For the text-containing cell, return its midpoint in [X, Y] coordinate format. 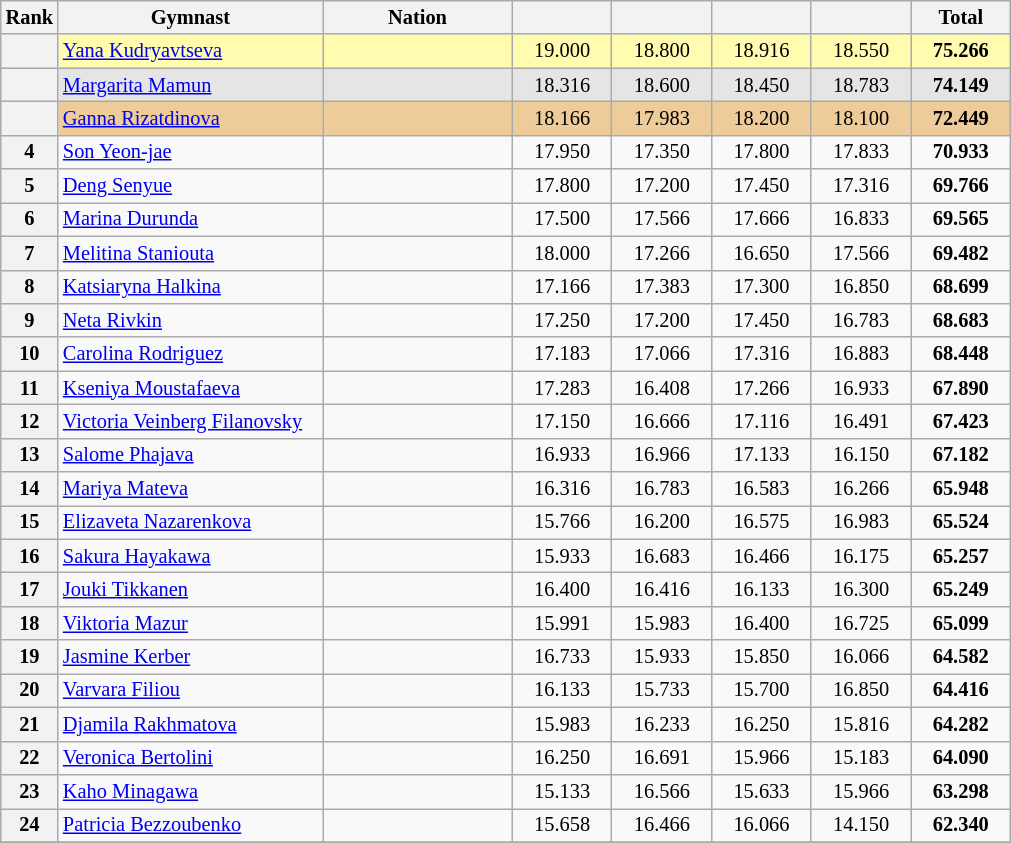
Gymnast [190, 17]
75.266 [961, 51]
18.316 [562, 85]
18.800 [662, 51]
5 [30, 186]
17.283 [562, 388]
15.991 [562, 623]
Kseniya Moustafaeva [190, 388]
18.166 [562, 118]
20 [30, 690]
65.257 [961, 556]
16.233 [662, 724]
Nation [418, 17]
Yana Kudryavtseva [190, 51]
69.766 [961, 186]
16.416 [662, 589]
9 [30, 320]
Sakura Hayakawa [190, 556]
Patricia Bezzoubenko [190, 825]
17.066 [662, 354]
18.600 [662, 85]
18.550 [861, 51]
Salome Phajava [190, 455]
65.249 [961, 589]
16.150 [861, 455]
17.950 [562, 152]
16.316 [562, 489]
Melitina Staniouta [190, 253]
17.383 [662, 287]
16.725 [861, 623]
65.948 [961, 489]
21 [30, 724]
14.150 [861, 825]
16.650 [762, 253]
Margarita Mamun [190, 85]
22 [30, 758]
68.683 [961, 320]
18.916 [762, 51]
16.733 [562, 657]
17.183 [562, 354]
17.666 [762, 219]
18.100 [861, 118]
Djamila Rakhmatova [190, 724]
65.099 [961, 623]
17.166 [562, 287]
17.116 [762, 421]
Son Yeon-jae [190, 152]
19.000 [562, 51]
7 [30, 253]
24 [30, 825]
67.182 [961, 455]
17.300 [762, 287]
15.700 [762, 690]
23 [30, 791]
15.133 [562, 791]
15.850 [762, 657]
4 [30, 152]
16.566 [662, 791]
68.448 [961, 354]
18.000 [562, 253]
70.933 [961, 152]
67.890 [961, 388]
10 [30, 354]
Total [961, 17]
72.449 [961, 118]
13 [30, 455]
16.200 [662, 522]
17.350 [662, 152]
15.658 [562, 825]
18.783 [861, 85]
17.133 [762, 455]
64.416 [961, 690]
16.491 [861, 421]
Deng Senyue [190, 186]
68.699 [961, 287]
17 [30, 589]
63.298 [961, 791]
Elizaveta Nazarenkova [190, 522]
16.583 [762, 489]
Carolina Rodriguez [190, 354]
19 [30, 657]
11 [30, 388]
Rank [30, 17]
15 [30, 522]
16.683 [662, 556]
64.090 [961, 758]
Marina Durunda [190, 219]
69.565 [961, 219]
16.983 [861, 522]
6 [30, 219]
16.966 [662, 455]
64.282 [961, 724]
16 [30, 556]
17.833 [861, 152]
17.983 [662, 118]
16.883 [861, 354]
17.250 [562, 320]
16.408 [662, 388]
16.833 [861, 219]
15.633 [762, 791]
15.766 [562, 522]
Jouki Tikkanen [190, 589]
65.524 [961, 522]
Varvara Filiou [190, 690]
Victoria Veinberg Filanovsky [190, 421]
15.733 [662, 690]
8 [30, 287]
Kaho Minagawa [190, 791]
15.816 [861, 724]
Ganna Rizatdinova [190, 118]
Jasmine Kerber [190, 657]
18 [30, 623]
Viktoria Mazur [190, 623]
64.582 [961, 657]
Mariya Mateva [190, 489]
17.150 [562, 421]
Veronica Bertolini [190, 758]
15.183 [861, 758]
18.450 [762, 85]
12 [30, 421]
74.149 [961, 85]
Neta Rivkin [190, 320]
16.691 [662, 758]
16.266 [861, 489]
16.666 [662, 421]
67.423 [961, 421]
Katsiaryna Halkina [190, 287]
14 [30, 489]
16.575 [762, 522]
69.482 [961, 253]
16.300 [861, 589]
62.340 [961, 825]
17.500 [562, 219]
16.175 [861, 556]
18.200 [762, 118]
